Search for the cell housing the specified text and yield its [x, y] center coordinate. 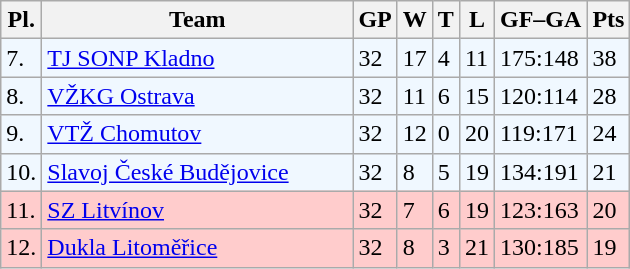
120:114 [540, 96]
Pts [608, 20]
7 [414, 210]
TJ SONP Kladno [198, 58]
12. [22, 248]
11. [22, 210]
17 [414, 58]
8. [22, 96]
GP [375, 20]
Team [198, 20]
VTŽ Chomutov [198, 134]
24 [608, 134]
10. [22, 172]
L [476, 20]
175:148 [540, 58]
119:171 [540, 134]
38 [608, 58]
12 [414, 134]
Dukla Litoměřice [198, 248]
GF–GA [540, 20]
9. [22, 134]
134:191 [540, 172]
SZ Litvínov [198, 210]
4 [446, 58]
Slavoj České Budějovice [198, 172]
123:163 [540, 210]
15 [476, 96]
VŽKG Ostrava [198, 96]
0 [446, 134]
T [446, 20]
5 [446, 172]
130:185 [540, 248]
28 [608, 96]
W [414, 20]
Pl. [22, 20]
3 [446, 248]
7. [22, 58]
